For the text-containing cell, return its midpoint in (X, Y) coordinate format. 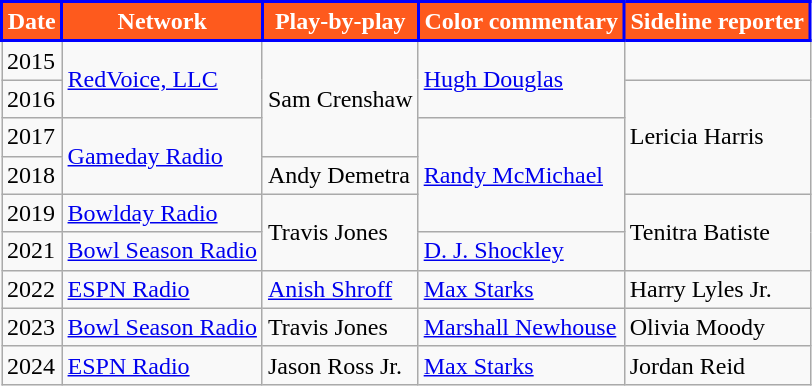
Jordan Reid (717, 365)
RedVoice, LLC (162, 80)
2015 (32, 60)
Marshall Newhouse (521, 327)
Harry Lyles Jr. (717, 289)
Hugh Douglas (521, 80)
2022 (32, 289)
2016 (32, 99)
2017 (32, 137)
2024 (32, 365)
Tenitra Batiste (717, 232)
Sam Crenshaw (340, 98)
Play-by-play (340, 22)
D. J. Shockley (521, 251)
Lericia Harris (717, 137)
2018 (32, 175)
Olivia Moody (717, 327)
Gameday Radio (162, 156)
Bowlday Radio (162, 213)
Network (162, 22)
Anish Shroff (340, 289)
Jason Ross Jr. (340, 365)
Andy Demetra (340, 175)
2023 (32, 327)
Randy McMichael (521, 175)
Date (32, 22)
2019 (32, 213)
2021 (32, 251)
Color commentary (521, 22)
Sideline reporter (717, 22)
